Scan for the cell matching the given text and deliver its [X, Y] coordinate at center. 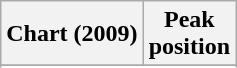
Chart (2009) [72, 34]
Peakposition [189, 34]
